Pinpoint the cell where the given text exists, returning its [X, Y] midpoint coordinate. 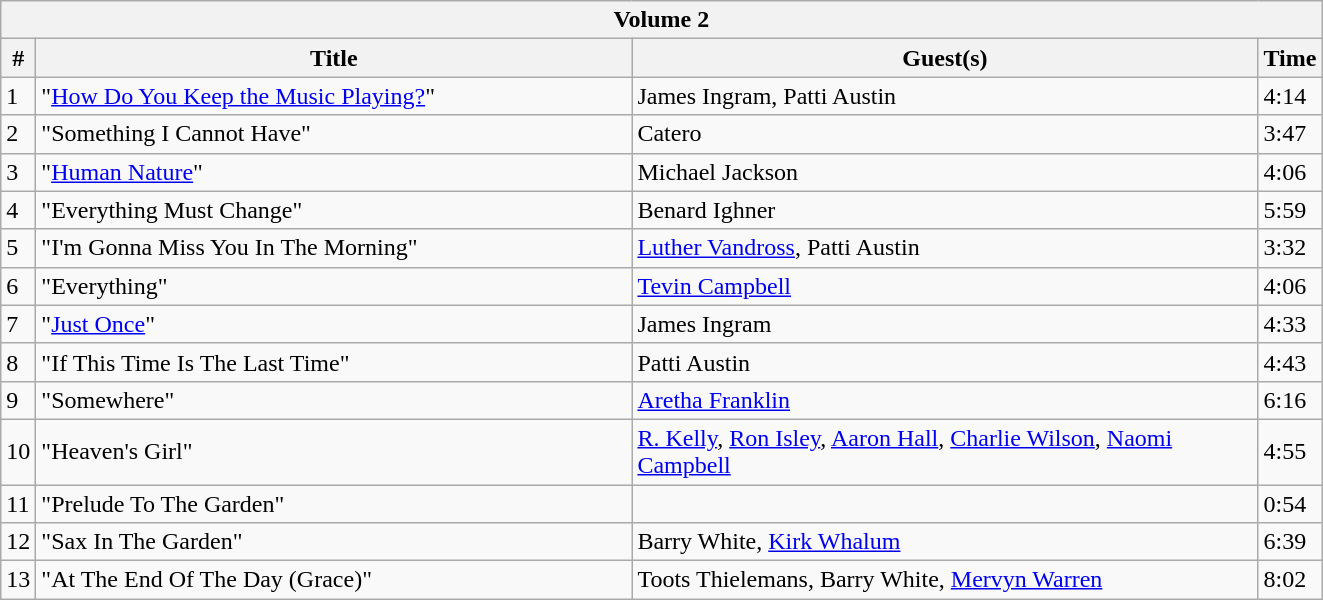
"How Do You Keep the Music Playing?" [334, 96]
4 [18, 210]
Barry White, Kirk Whalum [945, 542]
"At The End Of The Day (Grace)" [334, 580]
12 [18, 542]
3:47 [1290, 134]
"Somewhere" [334, 400]
Aretha Franklin [945, 400]
10 [18, 452]
4:43 [1290, 362]
Patti Austin [945, 362]
2 [18, 134]
Toots Thielemans, Barry White, Mervyn Warren [945, 580]
9 [18, 400]
4:33 [1290, 324]
4:14 [1290, 96]
Time [1290, 58]
11 [18, 503]
"Everything Must Change" [334, 210]
Benard Ighner [945, 210]
Title [334, 58]
"I'm Gonna Miss You In The Morning" [334, 248]
4:55 [1290, 452]
6:39 [1290, 542]
James Ingram, Patti Austin [945, 96]
8:02 [1290, 580]
3:32 [1290, 248]
Guest(s) [945, 58]
R. Kelly, Ron Isley, Aaron Hall, Charlie Wilson, Naomi Campbell [945, 452]
6 [18, 286]
"Heaven's Girl" [334, 452]
"Sax In The Garden" [334, 542]
Luther Vandross, Patti Austin [945, 248]
"Everything" [334, 286]
5 [18, 248]
6:16 [1290, 400]
13 [18, 580]
Michael Jackson [945, 172]
3 [18, 172]
Tevin Campbell [945, 286]
8 [18, 362]
"If This Time Is The Last Time" [334, 362]
5:59 [1290, 210]
0:54 [1290, 503]
Catero [945, 134]
1 [18, 96]
7 [18, 324]
James Ingram [945, 324]
Volume 2 [662, 20]
# [18, 58]
"Something I Cannot Have" [334, 134]
"Human Nature" [334, 172]
"Prelude To The Garden" [334, 503]
"Just Once" [334, 324]
